Capture the cell that displays the provided text and extract its [x, y] central coordinate. 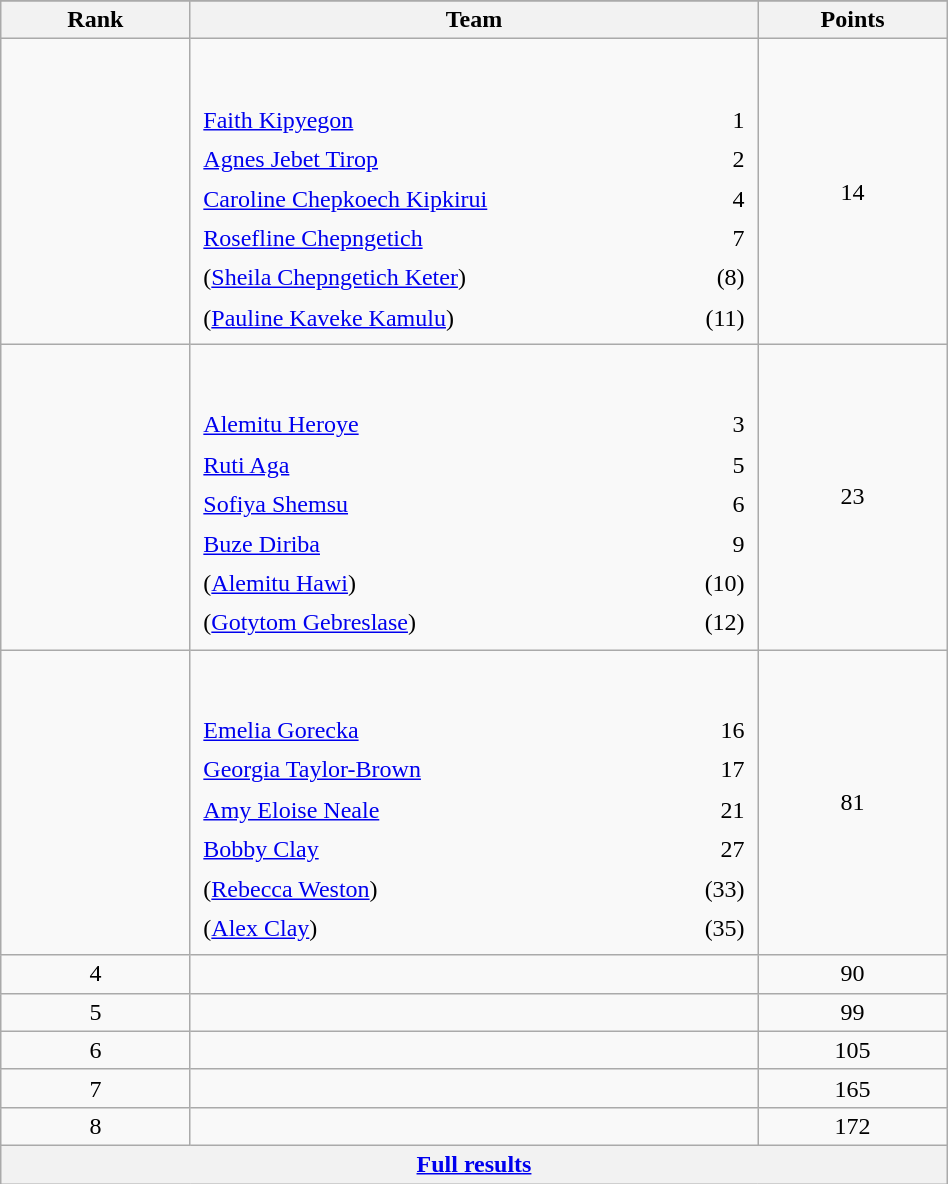
Full results [474, 1164]
(8) [710, 278]
Buze Diriba [423, 544]
Ruti Aga [423, 464]
27 [700, 850]
Bobby Clay [424, 850]
Agnes Jebet Tirop [434, 160]
81 [852, 802]
172 [852, 1126]
Alemitu Heroye 3 Ruti Aga 5 Sofiya Shemsu 6 Buze Diriba 9 (Alemitu Hawi) (10) (Gotytom Gebreslase) (12) [474, 496]
Rank [96, 20]
23 [852, 496]
16 [700, 730]
105 [852, 1050]
Sofiya Shemsu [423, 504]
8 [96, 1126]
Faith Kipyegon [434, 120]
(33) [700, 888]
Georgia Taylor-Brown [424, 770]
(Alex Clay) [424, 928]
(10) [699, 584]
Rosefline Chepngetich [434, 238]
17 [700, 770]
(Rebecca Weston) [424, 888]
Points [852, 20]
165 [852, 1088]
Emelia Gorecka 16 Georgia Taylor-Brown 17 Amy Eloise Neale 21 Bobby Clay 27 (Rebecca Weston) (33) (Alex Clay) (35) [474, 802]
1 [710, 120]
(Pauline Kaveke Kamulu) [434, 318]
(35) [700, 928]
14 [852, 192]
(11) [710, 318]
Team [474, 20]
9 [699, 544]
Caroline Chepkoech Kipkirui [434, 198]
Amy Eloise Neale [424, 810]
2 [710, 160]
99 [852, 1012]
3 [699, 426]
21 [700, 810]
Emelia Gorecka [424, 730]
(Gotytom Gebreslase) [423, 624]
(12) [699, 624]
(Sheila Chepngetich Keter) [434, 278]
Alemitu Heroye [423, 426]
90 [852, 974]
(Alemitu Hawi) [423, 584]
